Provide the (X, Y) coordinate of the cell's center where the given text is located.  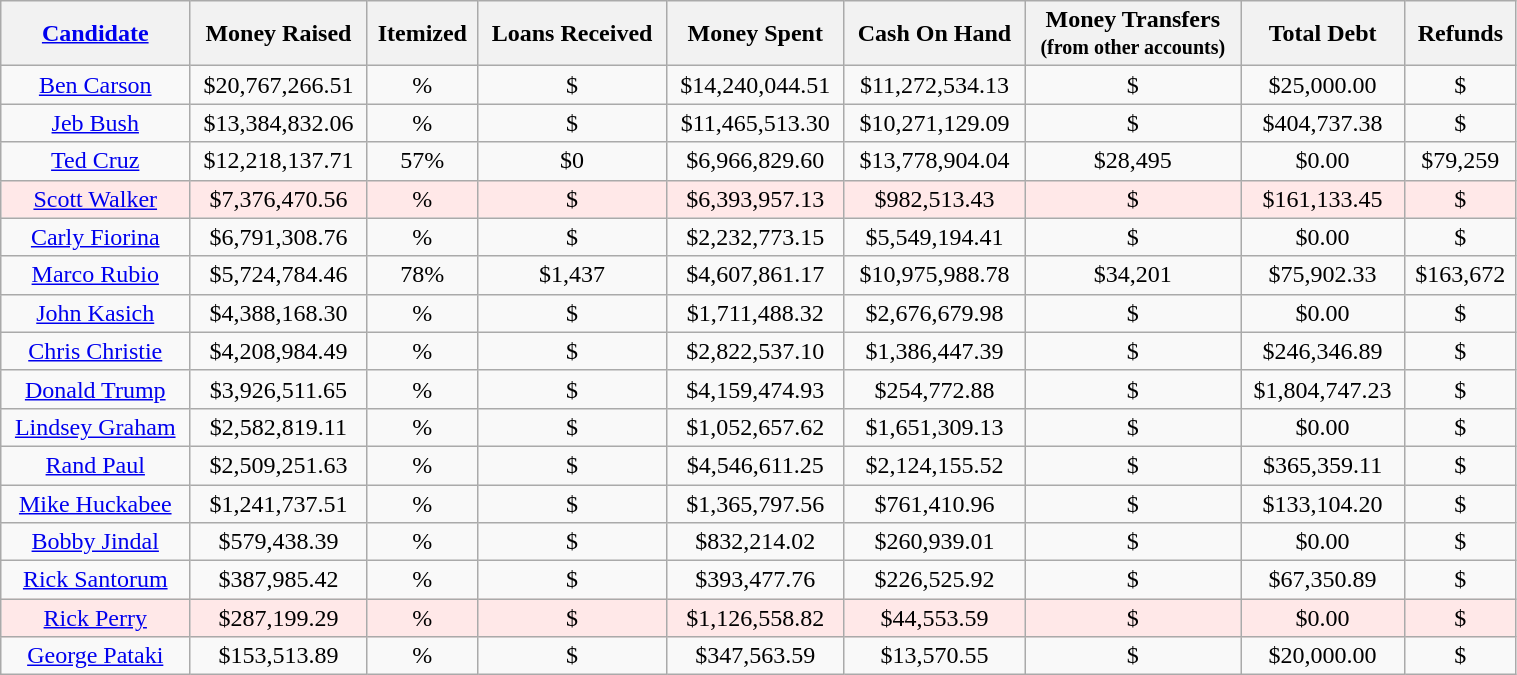
$1,126,558.82 (756, 618)
$79,259 (1460, 161)
Mike Huckabee (96, 503)
$0 (572, 161)
$254,772.88 (934, 389)
$14,240,044.51 (756, 85)
$25,000.00 (1323, 85)
Candidate (96, 34)
$4,546,611.25 (756, 465)
$387,985.42 (278, 580)
78% (422, 275)
$1,804,747.23 (1323, 389)
George Pataki (96, 656)
Refunds (1460, 34)
$287,199.29 (278, 618)
$133,104.20 (1323, 503)
Jeb Bush (96, 123)
$404,737.38 (1323, 123)
Money Spent (756, 34)
Rand Paul (96, 465)
$6,393,957.13 (756, 199)
$34,201 (1133, 275)
$4,159,474.93 (756, 389)
$161,133.45 (1323, 199)
$1,386,447.39 (934, 351)
Donald Trump (96, 389)
$7,376,470.56 (278, 199)
Carly Fiorina (96, 237)
$44,553.59 (934, 618)
$246,346.89 (1323, 351)
Cash On Hand (934, 34)
$2,232,773.15 (756, 237)
$11,465,513.30 (756, 123)
$6,966,829.60 (756, 161)
$20,767,266.51 (278, 85)
Rick Santorum (96, 580)
$347,563.59 (756, 656)
$5,724,784.46 (278, 275)
$1,437 (572, 275)
$832,214.02 (756, 542)
$20,000.00 (1323, 656)
$67,350.89 (1323, 580)
$3,926,511.65 (278, 389)
$4,388,168.30 (278, 313)
$13,384,832.06 (278, 123)
$1,052,657.62 (756, 427)
$579,438.39 (278, 542)
$10,975,988.78 (934, 275)
Lindsey Graham (96, 427)
$2,582,819.11 (278, 427)
$1,365,797.56 (756, 503)
$226,525.92 (934, 580)
$4,208,984.49 (278, 351)
$2,509,251.63 (278, 465)
$2,124,155.52 (934, 465)
Money Raised (278, 34)
Marco Rubio (96, 275)
$1,241,737.51 (278, 503)
$1,711,488.32 (756, 313)
Loans Received (572, 34)
$4,607,861.17 (756, 275)
$75,902.33 (1323, 275)
$5,549,194.41 (934, 237)
Ted Cruz (96, 161)
$393,477.76 (756, 580)
John Kasich (96, 313)
$2,822,537.10 (756, 351)
$10,271,129.09 (934, 123)
Scott Walker (96, 199)
$761,410.96 (934, 503)
$260,939.01 (934, 542)
Itemized (422, 34)
$13,778,904.04 (934, 161)
Rick Perry (96, 618)
$28,495 (1133, 161)
Ben Carson (96, 85)
$13,570.55 (934, 656)
$982,513.43 (934, 199)
$6,791,308.76 (278, 237)
$12,218,137.71 (278, 161)
Chris Christie (96, 351)
57% (422, 161)
$163,672 (1460, 275)
$11,272,534.13 (934, 85)
$2,676,679.98 (934, 313)
$153,513.89 (278, 656)
Total Debt (1323, 34)
Bobby Jindal (96, 542)
$1,651,309.13 (934, 427)
Money Transfers(from other accounts) (1133, 34)
$365,359.11 (1323, 465)
